Pinpoint the cell where the given text exists, returning its [X, Y] midpoint coordinate. 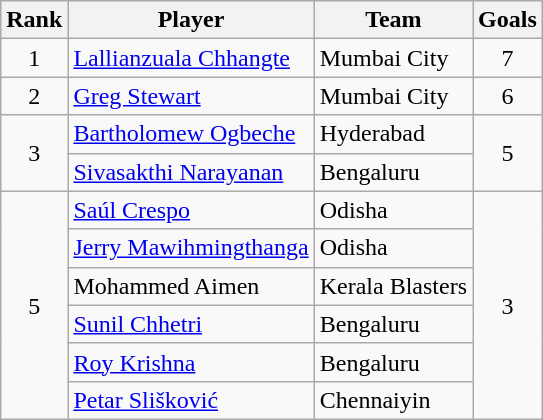
Roy Krishna [191, 362]
Team [393, 20]
Jerry Mawihmingthanga [191, 248]
Goals [508, 20]
1 [34, 58]
Chennaiyin [393, 400]
Rank [34, 20]
Saúl Crespo [191, 210]
Kerala Blasters [393, 286]
7 [508, 58]
Greg Stewart [191, 96]
Mohammed Aimen [191, 286]
2 [34, 96]
Sunil Chhetri [191, 324]
6 [508, 96]
Lallianzuala Chhangte [191, 58]
Sivasakthi Narayanan [191, 172]
Petar Slišković [191, 400]
Hyderabad [393, 134]
Player [191, 20]
Bartholomew Ogbeche [191, 134]
